For the text-containing cell, return its midpoint in (X, Y) coordinate format. 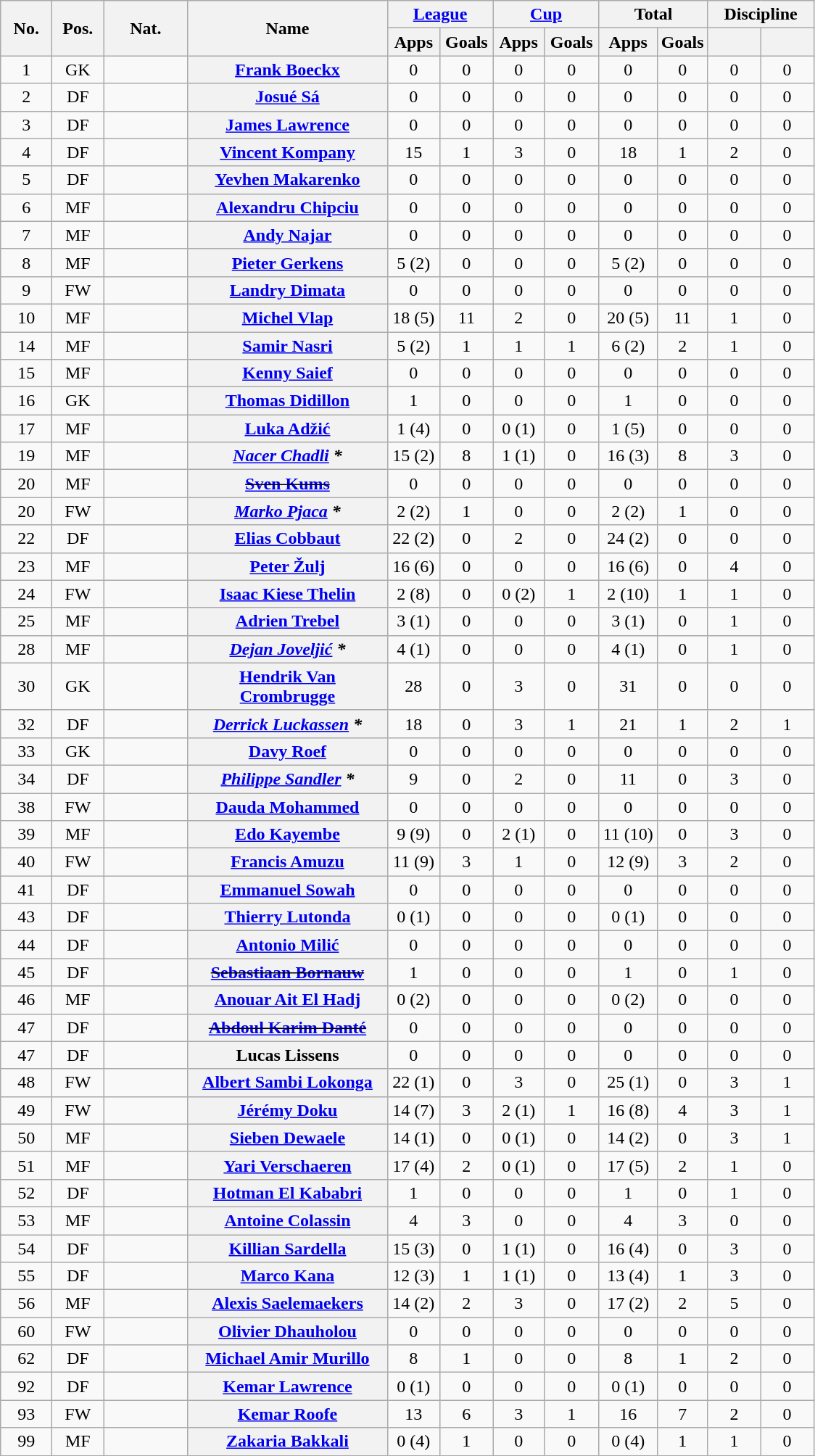
41 (26, 890)
13 (413, 1414)
Davy Roef (287, 751)
Sebastiaan Bornauw (287, 972)
49 (26, 1110)
Name (287, 28)
56 (26, 1304)
Sven Kums (287, 484)
League (440, 15)
No. (26, 28)
Vincent Kompany (287, 152)
52 (26, 1193)
16 (4) (628, 1248)
Kemar Roofe (287, 1414)
Michael Amir Murillo (287, 1359)
16 (8) (628, 1110)
Landry Dimata (287, 290)
44 (26, 945)
13 (4) (628, 1276)
Marko Pjaca * (287, 511)
50 (26, 1138)
14 (1) (413, 1138)
Yari Verschaeren (287, 1165)
40 (26, 862)
Michel Vlap (287, 318)
Andy Najar (287, 235)
34 (26, 779)
15 (3) (413, 1248)
92 (26, 1386)
17 (4) (413, 1165)
Isaac Kiese Thelin (287, 594)
45 (26, 972)
24 (2) (628, 539)
12 (9) (628, 862)
25 (1) (628, 1083)
Francis Amuzu (287, 862)
19 (26, 456)
Sieben Dewaele (287, 1138)
Lucas Lissens (287, 1055)
Pieter Gerkens (287, 262)
32 (26, 724)
11 (10) (628, 835)
14 (7) (413, 1110)
6 (2) (628, 346)
15 (2) (413, 456)
20 (5) (628, 318)
Luka Adžić (287, 429)
Olivier Dhauholou (287, 1331)
Marco Kana (287, 1276)
1 (4) (413, 429)
Alexis Saelemaekers (287, 1304)
33 (26, 751)
Thierry Lutonda (287, 917)
62 (26, 1359)
14 (26, 346)
1 (5) (628, 429)
Antoine Colassin (287, 1220)
39 (26, 835)
Elias Cobbaut (287, 539)
Peter Žulj (287, 566)
Edo Kayembe (287, 835)
Yevhen Makarenko (287, 180)
Kemar Lawrence (287, 1386)
22 (2) (413, 539)
21 (628, 724)
2 (8) (413, 594)
Cup (546, 15)
Pos. (78, 28)
Jérémy Doku (287, 1110)
9 (9) (413, 835)
53 (26, 1220)
25 (26, 621)
Thomas Didillon (287, 401)
23 (26, 566)
51 (26, 1165)
Dejan Joveljić * (287, 649)
17 (5) (628, 1165)
Dauda Mohammed (287, 807)
38 (26, 807)
Philippe Sandler * (287, 779)
Hendrik Van Crombrugge (287, 686)
Abdoul Karim Danté (287, 1027)
24 (26, 594)
Derrick Luckassen * (287, 724)
Anouar Ait El Hadj (287, 1000)
48 (26, 1083)
17 (2) (628, 1304)
17 (26, 429)
Kenny Saief (287, 373)
Zakaria Bakkali (287, 1441)
10 (26, 318)
Nat. (146, 28)
93 (26, 1414)
12 (3) (413, 1276)
Killian Sardella (287, 1248)
James Lawrence (287, 125)
Alexandru Chipciu (287, 207)
43 (26, 917)
11 (9) (413, 862)
60 (26, 1331)
Albert Sambi Lokonga (287, 1083)
46 (26, 1000)
Emmanuel Sowah (287, 890)
18 (5) (413, 318)
Nacer Chadli * (287, 456)
54 (26, 1248)
Discipline (761, 15)
99 (26, 1441)
22 (1) (413, 1083)
30 (26, 686)
Frank Boeckx (287, 70)
2 (10) (628, 594)
Total (653, 15)
Samir Nasri (287, 346)
16 (3) (628, 456)
55 (26, 1276)
Hotman El Kababri (287, 1193)
Josué Sá (287, 97)
22 (26, 539)
31 (628, 686)
Adrien Trebel (287, 621)
Antonio Milić (287, 945)
